Locate the cell with the specified text and output its [X, Y] center coordinate. 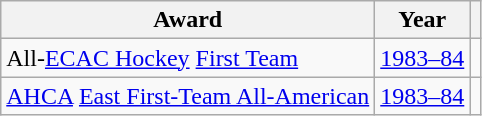
All-ECAC Hockey First Team [188, 58]
Award [188, 20]
AHCA East First-Team All-American [188, 96]
Year [422, 20]
